Scan for the cell matching the given text and deliver its [X, Y] coordinate at center. 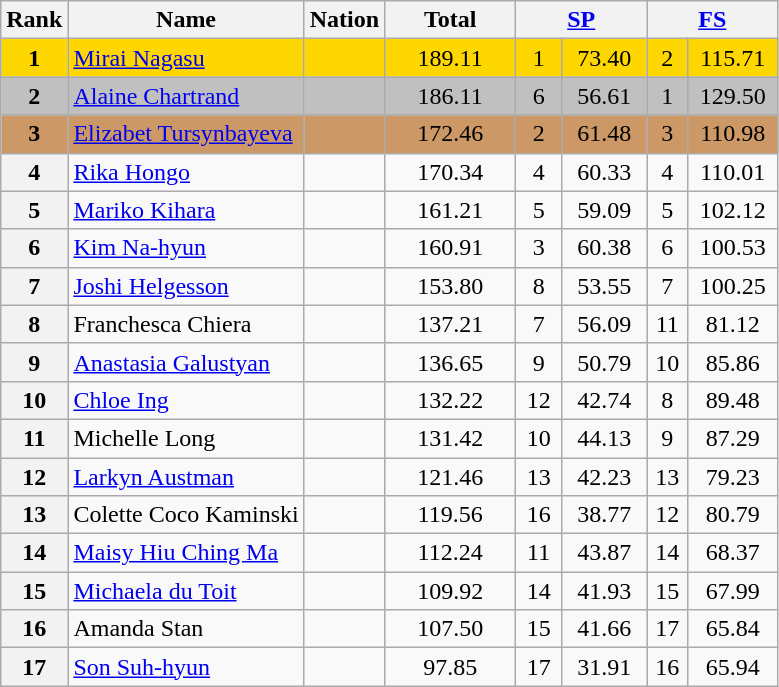
60.33 [604, 172]
87.29 [733, 438]
115.71 [733, 58]
107.50 [450, 629]
Son Suh-hyun [186, 667]
Kim Na-hyun [186, 248]
160.91 [450, 248]
56.09 [604, 324]
43.87 [604, 553]
41.93 [604, 591]
189.11 [450, 58]
85.86 [733, 362]
41.66 [604, 629]
109.92 [450, 591]
97.85 [450, 667]
137.21 [450, 324]
67.99 [733, 591]
59.09 [604, 210]
Rank [34, 20]
42.23 [604, 477]
121.46 [450, 477]
172.46 [450, 134]
FS [712, 20]
136.65 [450, 362]
100.53 [733, 248]
Rika Hongo [186, 172]
110.01 [733, 172]
170.34 [450, 172]
132.22 [450, 400]
Mariko Kihara [186, 210]
Amanda Stan [186, 629]
Anastasia Galustyan [186, 362]
186.11 [450, 96]
81.12 [733, 324]
131.42 [450, 438]
Michelle Long [186, 438]
38.77 [604, 515]
31.91 [604, 667]
Name [186, 20]
Total [450, 20]
161.21 [450, 210]
68.37 [733, 553]
89.48 [733, 400]
Maisy Hiu Ching Ma [186, 553]
60.38 [604, 248]
61.48 [604, 134]
Elizabet Tursynbayeva [186, 134]
100.25 [733, 286]
Joshi Helgesson [186, 286]
153.80 [450, 286]
65.94 [733, 667]
119.56 [450, 515]
Colette Coco Kaminski [186, 515]
Michaela du Toit [186, 591]
50.79 [604, 362]
112.24 [450, 553]
53.55 [604, 286]
Larkyn Austman [186, 477]
Mirai Nagasu [186, 58]
110.98 [733, 134]
42.74 [604, 400]
Chloe Ing [186, 400]
Nation [344, 20]
Franchesca Chiera [186, 324]
73.40 [604, 58]
80.79 [733, 515]
79.23 [733, 477]
129.50 [733, 96]
65.84 [733, 629]
102.12 [733, 210]
44.13 [604, 438]
56.61 [604, 96]
Alaine Chartrand [186, 96]
SP [582, 20]
